Pinpoint the cell where the given text exists, returning its [X, Y] midpoint coordinate. 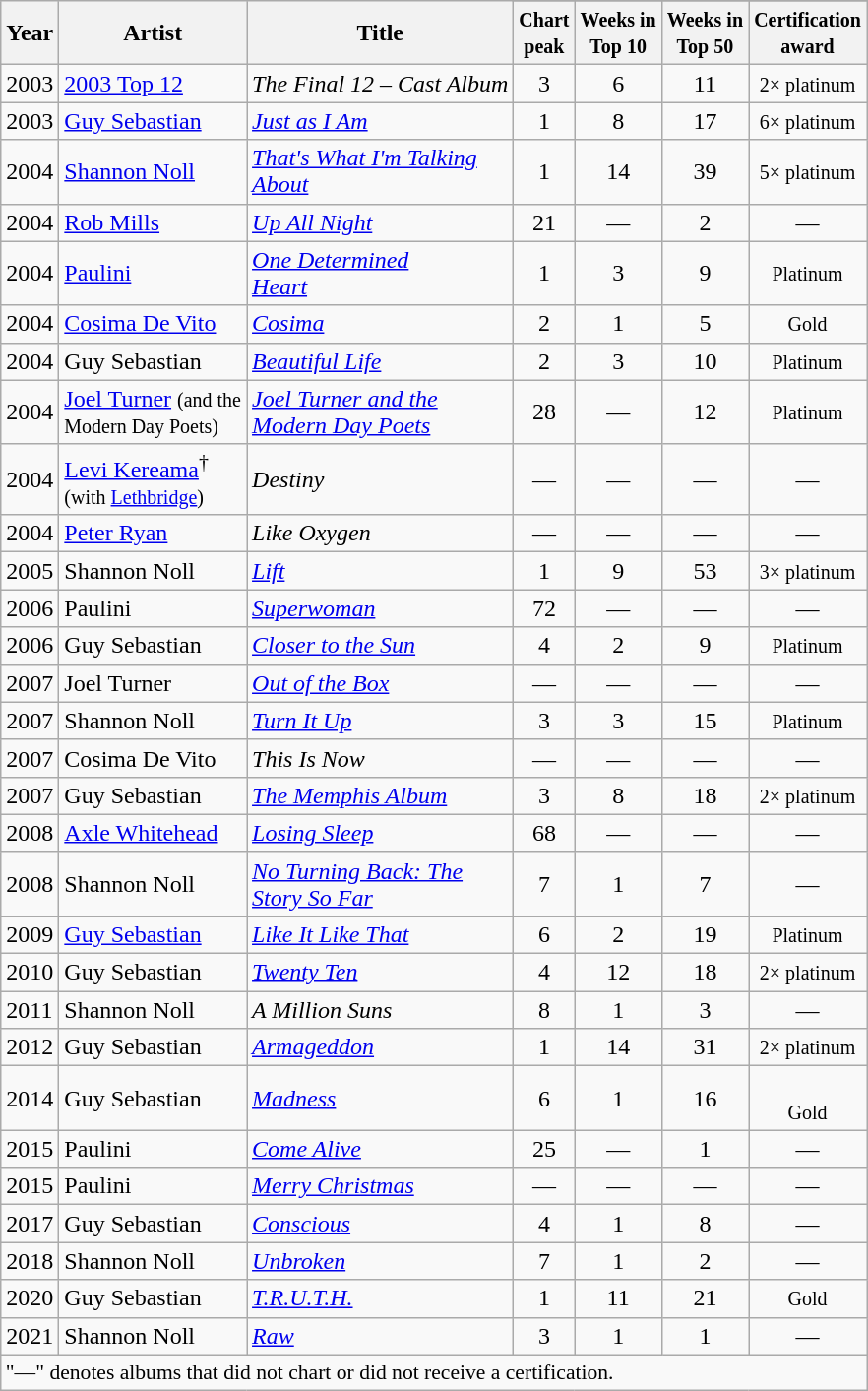
Madness [380, 1099]
Joel Turner [154, 683]
2021 [30, 1336]
2003 Top 12 [154, 84]
Joel Turner (and the Modern Day Poets) [154, 411]
2010 [30, 973]
Levi Kereama†(with Lethbridge) [154, 479]
Merry Christmas [380, 1186]
Artist [154, 33]
2020 [30, 1298]
25 [544, 1149]
Like It Like That [380, 934]
Cosima [380, 324]
10 [705, 361]
Weeks inTop 50 [705, 33]
2012 [30, 1047]
The Memphis Album [380, 795]
The Final 12 – Cast Album [380, 84]
T.R.U.T.H. [380, 1298]
Just as I Am [380, 121]
Certificationaward [808, 33]
6× platinum [808, 121]
2011 [30, 1010]
A Million Suns [380, 1010]
31 [705, 1047]
Axle Whitehead [154, 833]
One Determined Heart [380, 274]
This Is Now [380, 758]
16 [705, 1099]
Losing Sleep [380, 833]
Like Oxygen [380, 534]
5 [705, 324]
39 [705, 171]
17 [705, 121]
Joel Turner and the Modern Day Poets [380, 411]
19 [705, 934]
Lift [380, 571]
2017 [30, 1224]
Title [380, 33]
Rob Mills [154, 222]
No Turning Back: The Story So Far [380, 884]
Peter Ryan [154, 534]
Superwoman [380, 608]
2014 [30, 1099]
"—" denotes albums that did not chart or did not receive a certification. [434, 1372]
Closer to the Sun [380, 646]
Conscious [380, 1224]
Destiny [380, 479]
5× platinum [808, 171]
Twenty Ten [380, 973]
Up All Night [380, 222]
Chartpeak [544, 33]
Raw [380, 1336]
Unbroken [380, 1261]
68 [544, 833]
Year [30, 33]
Beautiful Life [380, 361]
Turn It Up [380, 721]
That's What I'm Talking About [380, 171]
2005 [30, 571]
72 [544, 608]
3× platinum [808, 571]
2009 [30, 934]
Out of the Box [380, 683]
28 [544, 411]
15 [705, 721]
Weeks inTop 10 [618, 33]
Armageddon [380, 1047]
53 [705, 571]
2018 [30, 1261]
Come Alive [380, 1149]
